Detect which cell encompasses the target text, then output its (x, y) center coordinate. 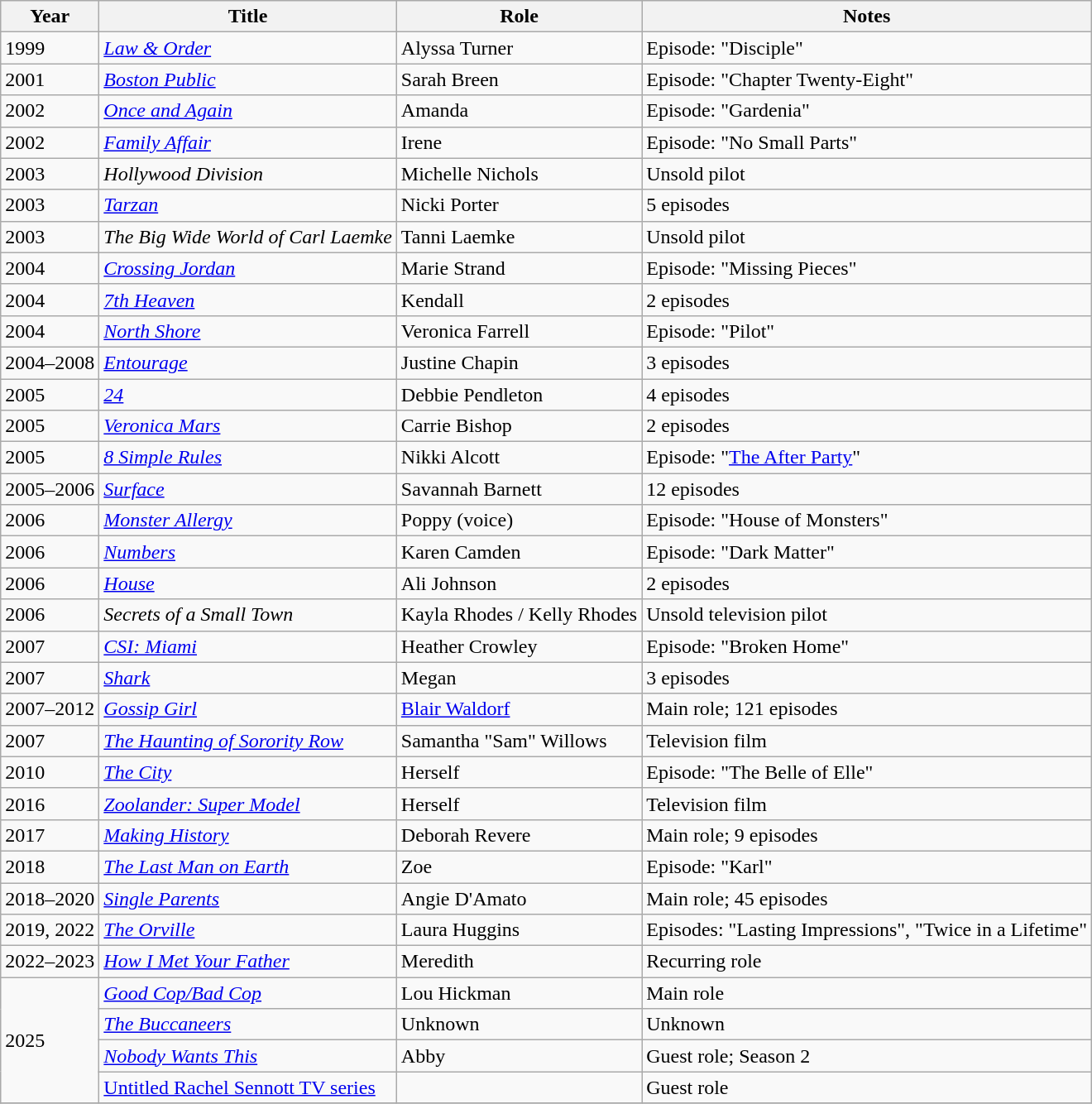
Marie Strand (519, 268)
Episode: "The After Party" (867, 458)
Unsold television pilot (867, 615)
Angie D'Amato (519, 898)
Shark (248, 678)
How I Met Your Father (248, 962)
Abby (519, 1056)
Nobody Wants This (248, 1056)
The Orville (248, 930)
Ali Johnson (519, 583)
Blair Waldorf (519, 709)
Kayla Rhodes / Kelly Rhodes (519, 615)
Single Parents (248, 898)
Untitled Rachel Sennott TV series (248, 1087)
Guest role; Season 2 (867, 1056)
Making History (248, 835)
Episode: "Broken Home" (867, 646)
Sarah Breen (519, 79)
2017 (50, 835)
Episode: "Pilot" (867, 331)
2022–2023 (50, 962)
The Big Wide World of Carl Laemke (248, 237)
Savannah Barnett (519, 489)
Episode: "House of Monsters" (867, 521)
Monster Allergy (248, 521)
2016 (50, 804)
CSI: Miami (248, 646)
Deborah Revere (519, 835)
Law & Order (248, 48)
Episode: "The Belle of Elle" (867, 772)
Good Cop/Bad Cop (248, 993)
2010 (50, 772)
Recurring role (867, 962)
Episode: "Disciple" (867, 48)
Family Affair (248, 142)
Heather Crowley (519, 646)
Secrets of a Small Town (248, 615)
Kendall (519, 300)
Hollywood Division (248, 174)
Veronica Mars (248, 426)
Karen Camden (519, 552)
Amanda (519, 111)
The Last Man on Earth (248, 866)
Boston Public (248, 79)
Megan (519, 678)
North Shore (248, 331)
Zoolander: Super Model (248, 804)
Justine Chapin (519, 362)
Alyssa Turner (519, 48)
Entourage (248, 362)
Laura Huggins (519, 930)
7th Heaven (248, 300)
House (248, 583)
2018–2020 (50, 898)
5 episodes (867, 205)
4 episodes (867, 395)
Episode: "Karl" (867, 866)
Carrie Bishop (519, 426)
Guest role (867, 1087)
Tanni Laemke (519, 237)
Numbers (248, 552)
2007–2012 (50, 709)
The Haunting of Sorority Row (248, 741)
Year (50, 17)
Title (248, 17)
Crossing Jordan (248, 268)
Michelle Nichols (519, 174)
24 (248, 395)
Main role; 121 episodes (867, 709)
Samantha "Sam" Willows (519, 741)
2025 (50, 1040)
Episode: "Chapter Twenty-Eight" (867, 79)
2019, 2022 (50, 930)
2018 (50, 866)
Surface (248, 489)
Main role; 9 episodes (867, 835)
Episode: "Dark Matter" (867, 552)
2004–2008 (50, 362)
Debbie Pendleton (519, 395)
The City (248, 772)
1999 (50, 48)
Irene (519, 142)
Main role (867, 993)
12 episodes (867, 489)
Once and Again (248, 111)
Notes (867, 17)
2001 (50, 79)
Episode: "Missing Pieces" (867, 268)
Gossip Girl (248, 709)
8 Simple Rules (248, 458)
Poppy (voice) (519, 521)
Nicki Porter (519, 205)
Meredith (519, 962)
Episodes: "Lasting Impressions", "Twice in a Lifetime" (867, 930)
Nikki Alcott (519, 458)
Role (519, 17)
Lou Hickman (519, 993)
Veronica Farrell (519, 331)
Episode: "No Small Parts" (867, 142)
The Buccaneers (248, 1025)
Episode: "Gardenia" (867, 111)
Main role; 45 episodes (867, 898)
Zoe (519, 866)
Tarzan (248, 205)
2005–2006 (50, 489)
